Provide the (X, Y) coordinate of the cell's center where the given text is located.  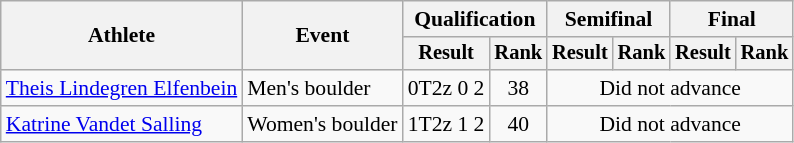
Qualification (475, 19)
Final (732, 19)
Women's boulder (322, 124)
38 (518, 88)
0T2z 0 2 (446, 88)
Event (322, 36)
Katrine Vandet Salling (122, 124)
1T2z 1 2 (446, 124)
Athlete (122, 36)
Men's boulder (322, 88)
Semifinal (608, 19)
Theis Lindegren Elfenbein (122, 88)
40 (518, 124)
